Determine the (x, y) coordinate at the center of the cell enclosing the given text.  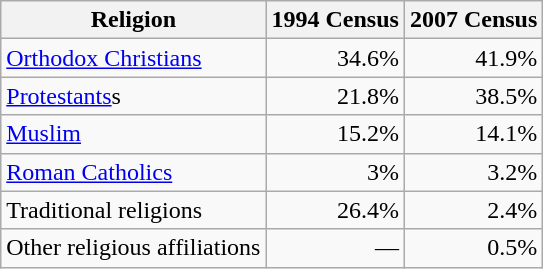
41.9% (473, 58)
Religion (134, 20)
38.5% (473, 96)
3.2% (473, 172)
Orthodox Christians (134, 58)
14.1% (473, 134)
2007 Census (473, 20)
34.6% (335, 58)
3% (335, 172)
21.8% (335, 96)
Traditional religions (134, 210)
15.2% (335, 134)
26.4% (335, 210)
1994 Census (335, 20)
— (335, 248)
Muslim (134, 134)
Other religious affiliations (134, 248)
0.5% (473, 248)
2.4% (473, 210)
Protestantss (134, 96)
Roman Catholics (134, 172)
